Search for the cell housing the specified text and yield its (X, Y) center coordinate. 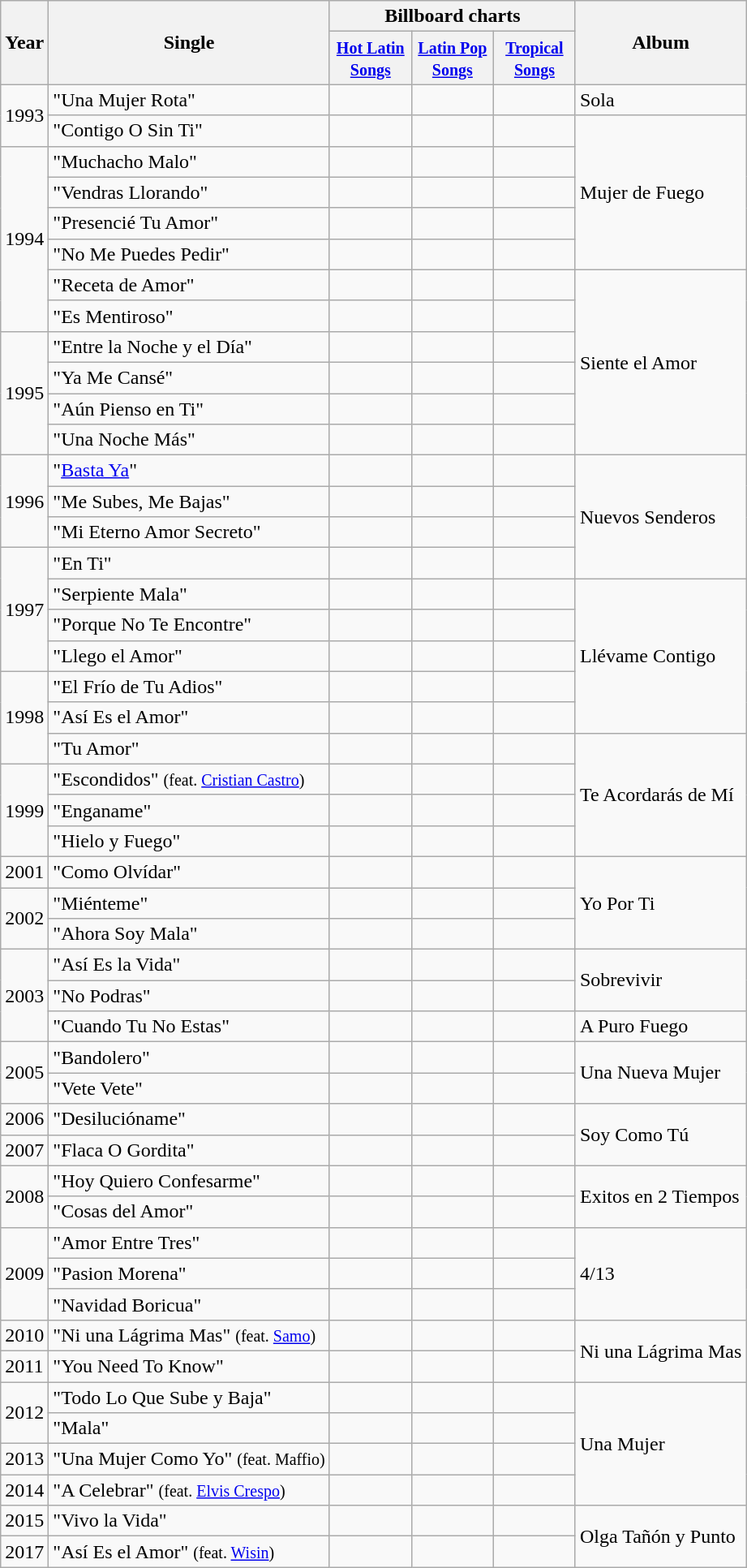
Nuevos Senderos (660, 517)
"You Need To Know" (189, 1366)
"Una Mujer Como Yo" (feat. Maffio) (189, 1459)
"Miénteme" (189, 903)
"Así Es el Amor" (feat. Wisin) (189, 1552)
"Aún Pienso en Ti" (189, 408)
"Hielo y Fuego" (189, 841)
"Pasion Morena" (189, 1273)
Album (660, 42)
"Ahora Soy Mala" (189, 934)
2014 (24, 1490)
"Mi Eterno Amor Secreto" (189, 532)
"No Podras" (189, 996)
Soy Como Tú (660, 1135)
"Vete Vete" (189, 1088)
1996 (24, 502)
"Desilucióname" (189, 1119)
Single (189, 42)
"Vendras Llorando" (189, 192)
"Cosas del Amor" (189, 1212)
"Muchacho Malo" (189, 162)
Una Mujer (660, 1443)
Ni una Lágrima Mas (660, 1350)
Hot Latin Songs (370, 58)
"Enganame" (189, 810)
1995 (24, 393)
2001 (24, 872)
"Serpiente Mala" (189, 594)
Tropical Songs (534, 58)
2007 (24, 1150)
"Navidad Boricua" (189, 1304)
Year (24, 42)
Yo Por Ti (660, 902)
"Presencié Tu Amor" (189, 223)
Llévame Contigo (660, 656)
"Amor Entre Tres" (189, 1243)
Sola (660, 100)
"Como Olvídar" (189, 872)
"Porque No Te Encontre" (189, 625)
"Hoy Quiero Confesarme" (189, 1181)
"Entre la Noche y el Día" (189, 347)
"Contigo O Sin Ti" (189, 131)
2010 (24, 1335)
"Así Es el Amor" (189, 717)
2015 (24, 1521)
"Todo Lo Que Sube y Baja" (189, 1397)
1994 (24, 239)
2011 (24, 1366)
"Cuando Tu No Estas" (189, 1027)
2009 (24, 1273)
2017 (24, 1552)
"Mala" (189, 1428)
"Me Subes, Me Bajas" (189, 502)
Exitos en 2 Tiempos (660, 1196)
Sobrevivir (660, 980)
2003 (24, 996)
"A Celebrar" (feat. Elvis Crespo) (189, 1490)
4/13 (660, 1273)
Latin Pop Songs (453, 58)
Olga Tañón y Punto (660, 1536)
2005 (24, 1073)
Te Acordarás de Mí (660, 795)
"Así Es la Vida" (189, 965)
"Llego el Amor" (189, 656)
Una Nueva Mujer (660, 1073)
Siente el Amor (660, 362)
"Bandolero" (189, 1058)
"No Me Puedes Pedir" (189, 254)
1999 (24, 810)
A Puro Fuego (660, 1027)
Mujer de Fuego (660, 192)
2006 (24, 1119)
2008 (24, 1196)
"Ni una Lágrima Mas" (feat. Samo) (189, 1335)
1998 (24, 717)
2002 (24, 919)
2012 (24, 1412)
1993 (24, 115)
"Escondidos" (feat. Cristian Castro) (189, 779)
1997 (24, 610)
"Tu Amor" (189, 748)
"Una Noche Más" (189, 440)
"En Ti" (189, 563)
"Flaca O Gordita" (189, 1150)
"Es Mentiroso" (189, 316)
"Ya Me Cansé" (189, 377)
"Una Mujer Rota" (189, 100)
"Basta Ya" (189, 471)
Billboard charts (453, 16)
"Vivo la Vida" (189, 1521)
"Receta de Amor" (189, 285)
2013 (24, 1459)
"El Frío de Tu Adios" (189, 687)
